Detect which cell encompasses the target text, then output its (x, y) center coordinate. 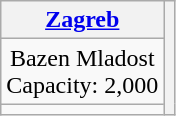
Zagreb (82, 20)
Bazen MladostCapacity: 2,000 (82, 72)
